Detect which cell encompasses the target text, then output its [x, y] center coordinate. 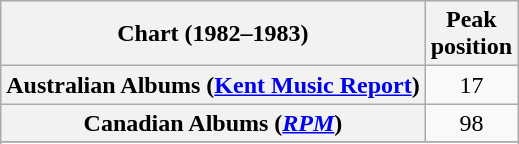
Peakposition [471, 34]
Canadian Albums (RPM) [213, 123]
Chart (1982–1983) [213, 34]
17 [471, 85]
Australian Albums (Kent Music Report) [213, 85]
98 [471, 123]
